Determine the [X, Y] coordinate at the center of the cell enclosing the given text.  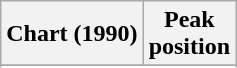
Chart (1990) [72, 34]
Peakposition [189, 34]
